Capture the cell that displays the provided text and extract its [X, Y] central coordinate. 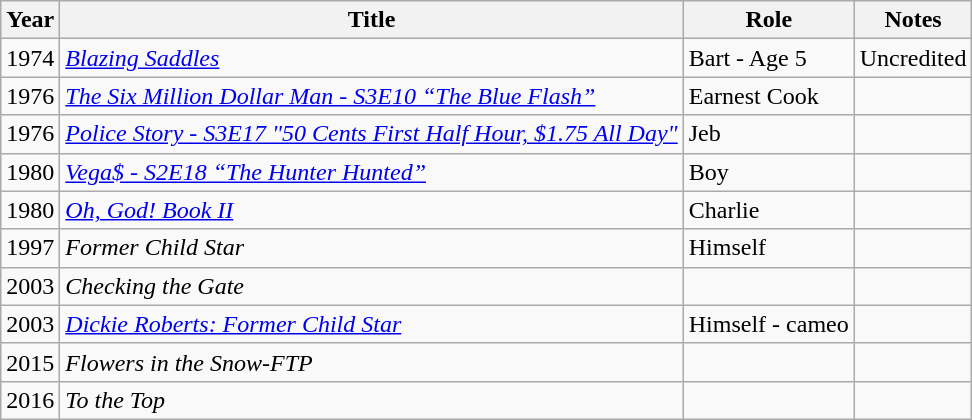
1974 [30, 58]
Oh, God! Book II [372, 210]
To the Top [372, 400]
Year [30, 20]
Jeb [768, 134]
Uncredited [913, 58]
2016 [30, 400]
Himself [768, 248]
Role [768, 20]
Vega$ - S2E18 “The Hunter Hunted” [372, 172]
Flowers in the Snow-FTP [372, 362]
Former Child Star [372, 248]
2015 [30, 362]
Police Story - S3E17 "50 Cents First Half Hour, $1.75 All Day" [372, 134]
Himself - cameo [768, 324]
Charlie [768, 210]
Title [372, 20]
1997 [30, 248]
Bart - Age 5 [768, 58]
Boy [768, 172]
The Six Million Dollar Man - S3E10 “The Blue Flash” [372, 96]
Notes [913, 20]
Checking the Gate [372, 286]
Dickie Roberts: Former Child Star [372, 324]
Earnest Cook [768, 96]
Blazing Saddles [372, 58]
